Pinpoint the cell where the given text exists, returning its [x, y] midpoint coordinate. 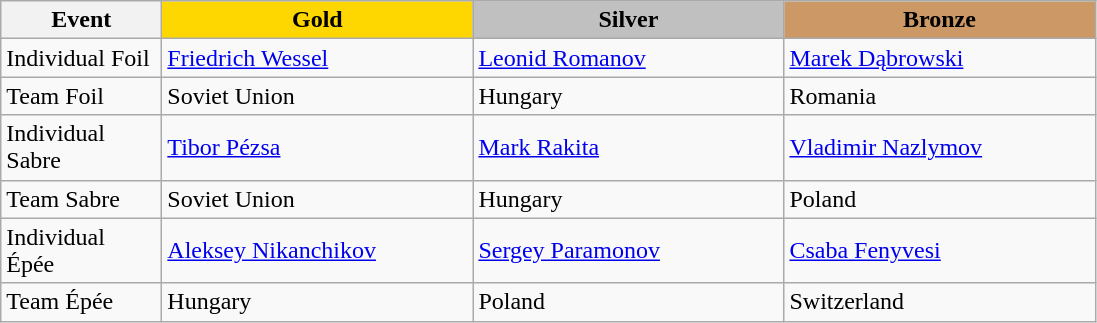
Individual Foil [82, 58]
Individual Sabre [82, 148]
Marek Dąbrowski [940, 58]
Individual Épée [82, 250]
Team Foil [82, 96]
Switzerland [940, 302]
Friedrich Wessel [318, 58]
Event [82, 20]
Team Sabre [82, 199]
Vladimir Nazlymov [940, 148]
Romania [940, 96]
Sergey Paramonov [628, 250]
Mark Rakita [628, 148]
Leonid Romanov [628, 58]
Tibor Pézsa [318, 148]
Bronze [940, 20]
Gold [318, 20]
Team Épée [82, 302]
Silver [628, 20]
Csaba Fenyvesi [940, 250]
Aleksey Nikanchikov [318, 250]
